Detect which cell encompasses the target text, then output its [x, y] center coordinate. 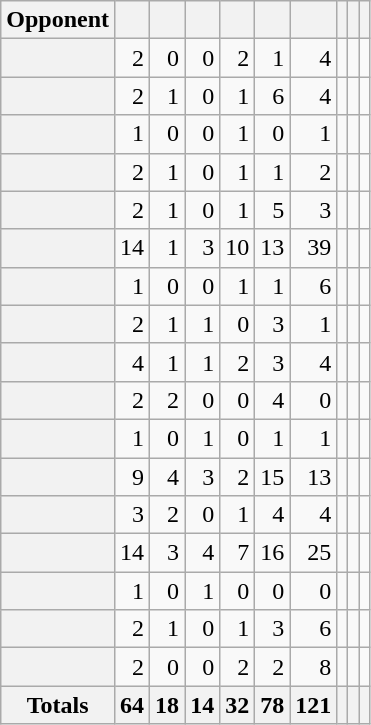
16 [272, 553]
9 [132, 477]
121 [314, 705]
10 [238, 248]
18 [168, 705]
Totals [58, 705]
32 [238, 705]
8 [314, 667]
5 [272, 210]
25 [314, 553]
39 [314, 248]
15 [272, 477]
78 [272, 705]
7 [238, 553]
64 [132, 705]
Opponent [58, 20]
